Search for the cell housing the specified text and yield its (X, Y) center coordinate. 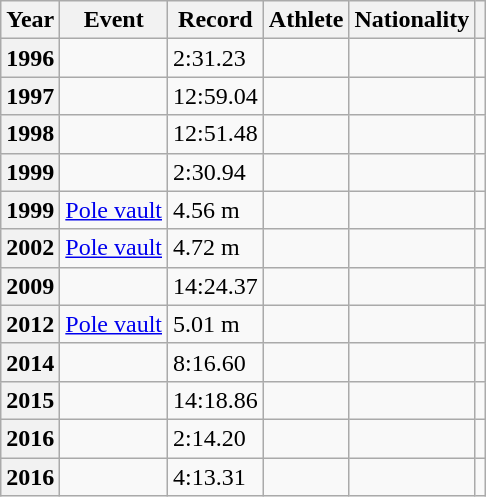
12:59.04 (216, 96)
12:51.48 (216, 134)
4.56 m (216, 210)
Nationality (412, 20)
Event (114, 20)
1998 (30, 134)
1997 (30, 96)
2:31.23 (216, 58)
14:24.37 (216, 286)
Year (30, 20)
2012 (30, 324)
Record (216, 20)
2:30.94 (216, 172)
4:13.31 (216, 477)
Athlete (306, 20)
1996 (30, 58)
2014 (30, 362)
14:18.86 (216, 400)
4.72 m (216, 248)
2015 (30, 400)
5.01 m (216, 324)
2009 (30, 286)
2002 (30, 248)
2:14.20 (216, 438)
8:16.60 (216, 362)
